For the text-containing cell, return its midpoint in [x, y] coordinate format. 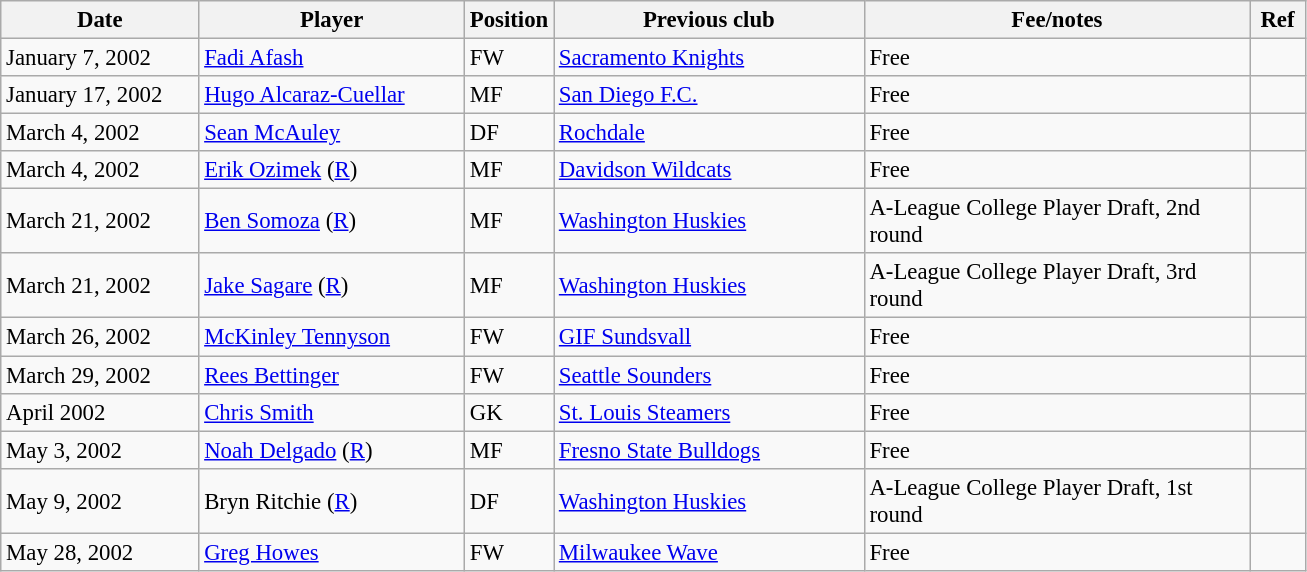
A-League College Player Draft, 2nd round [1057, 222]
Player [332, 20]
Fadi Afash [332, 58]
Ref [1278, 20]
Position [508, 20]
Fee/notes [1057, 20]
Fresno State Bulldogs [710, 450]
Date [100, 20]
St. Louis Steamers [710, 412]
Previous club [710, 20]
May 9, 2002 [100, 500]
May 3, 2002 [100, 450]
GK [508, 412]
Erik Ozimek (R) [332, 170]
San Diego F.C. [710, 95]
Sean McAuley [332, 133]
March 29, 2002 [100, 375]
Sacramento Knights [710, 58]
Milwaukee Wave [710, 552]
Chris Smith [332, 412]
January 7, 2002 [100, 58]
Bryn Ritchie (R) [332, 500]
A-League College Player Draft, 3rd round [1057, 286]
Ben Somoza (R) [332, 222]
A-League College Player Draft, 1st round [1057, 500]
April 2002 [100, 412]
Greg Howes [332, 552]
Davidson Wildcats [710, 170]
May 28, 2002 [100, 552]
GIF Sundsvall [710, 337]
Rees Bettinger [332, 375]
Noah Delgado (R) [332, 450]
Seattle Sounders [710, 375]
Jake Sagare (R) [332, 286]
March 26, 2002 [100, 337]
Rochdale [710, 133]
January 17, 2002 [100, 95]
Hugo Alcaraz-Cuellar [332, 95]
McKinley Tennyson [332, 337]
